Pinpoint the cell where the given text exists, returning its [x, y] midpoint coordinate. 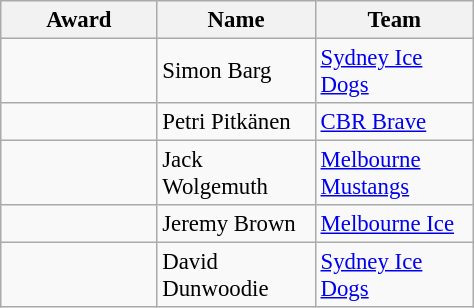
David Dunwoodie [236, 276]
Simon Barg [236, 72]
Petri Pitkänen [236, 122]
Melbourne Mustangs [394, 174]
Award [79, 20]
Name [236, 20]
Melbourne Ice [394, 224]
CBR Brave [394, 122]
Jack Wolgemuth [236, 174]
Jeremy Brown [236, 224]
Team [394, 20]
